For the text-containing cell, return its midpoint in [X, Y] coordinate format. 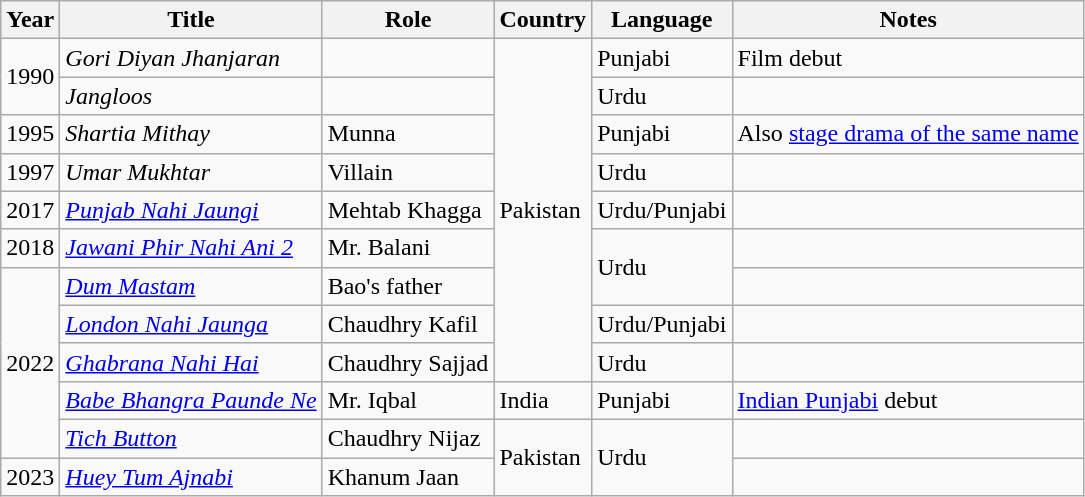
Mr. Iqbal [408, 400]
Country [543, 20]
Tich Button [191, 438]
Umar Mukhtar [191, 172]
Gori Diyan Jhanjaran [191, 58]
Huey Tum Ajnabi [191, 477]
Villain [408, 172]
1990 [30, 77]
Chaudhry Nijaz [408, 438]
Punjab Nahi Jaungi [191, 210]
Indian Punjabi debut [908, 400]
Dum Mastam [191, 286]
Also stage drama of the same name [908, 134]
Shartia Mithay [191, 134]
Film debut [908, 58]
Chaudhry Sajjad [408, 362]
Language [662, 20]
Jangloos [191, 96]
Mehtab Khagga [408, 210]
2022 [30, 362]
Munna [408, 134]
2023 [30, 477]
London Nahi Jaunga [191, 324]
Jawani Phir Nahi Ani 2 [191, 248]
2018 [30, 248]
Chaudhry Kafil [408, 324]
India [543, 400]
Khanum Jaan [408, 477]
Year [30, 20]
2017 [30, 210]
Mr. Balani [408, 248]
Bao's father [408, 286]
Babe Bhangra Paunde Ne [191, 400]
1995 [30, 134]
Role [408, 20]
Ghabrana Nahi Hai [191, 362]
1997 [30, 172]
Notes [908, 20]
Title [191, 20]
